Detect which cell encompasses the target text, then output its [X, Y] center coordinate. 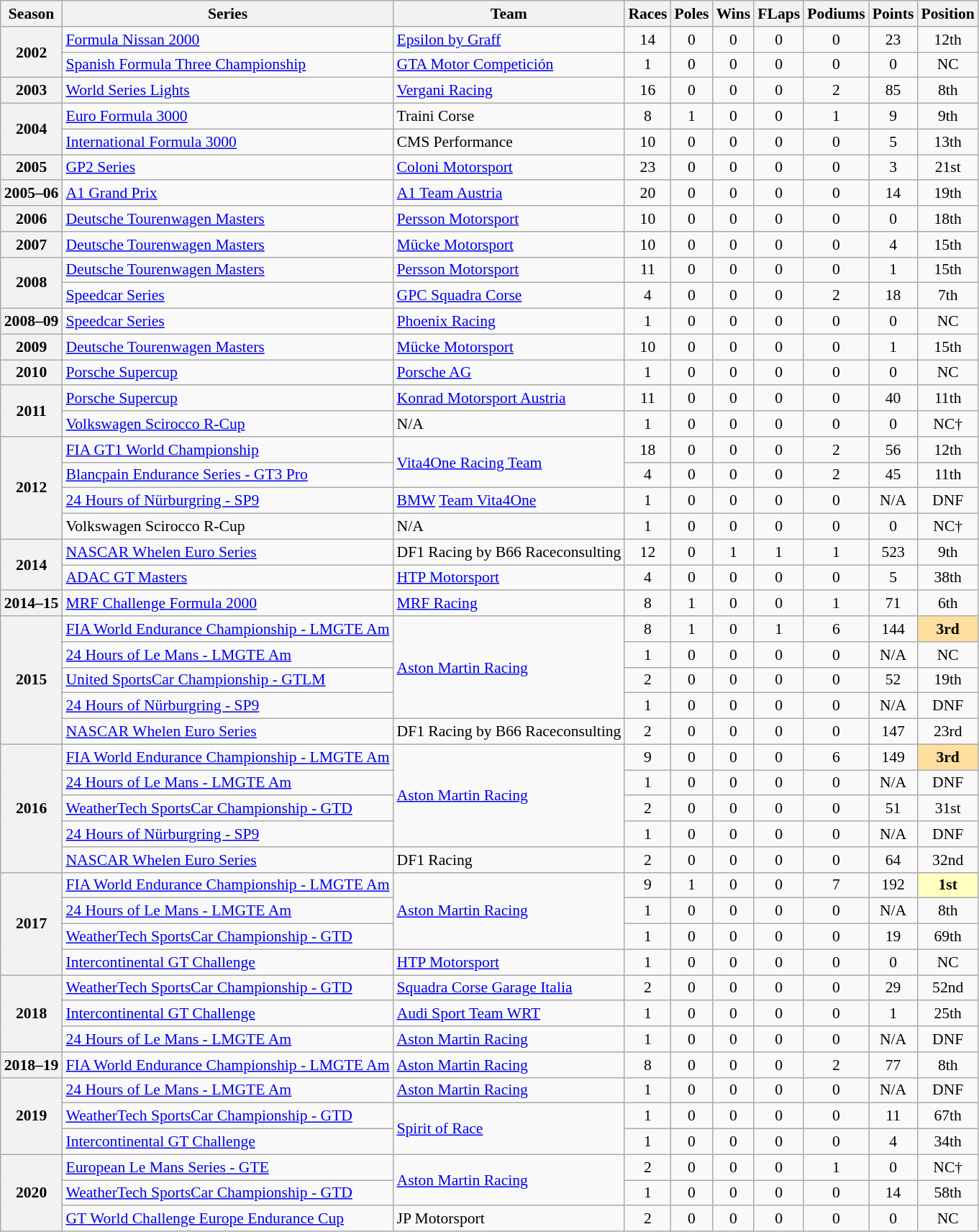
Spanish Formula Three Championship [227, 65]
Series [227, 14]
Season [32, 14]
2003 [32, 91]
32nd [947, 860]
FIA GT1 World Championship [227, 450]
A1 Grand Prix [227, 194]
MRF Challenge Formula 2000 [227, 604]
77 [893, 1065]
Konrad Motorsport Austria [509, 399]
13th [947, 142]
23rd [947, 732]
51 [893, 809]
2006 [32, 219]
Points [893, 14]
67th [947, 1116]
DF1 Racing [509, 860]
Podiums [836, 14]
Wins [734, 14]
ADAC GT Masters [227, 578]
31st [947, 809]
Poles [691, 14]
52 [893, 680]
40 [893, 399]
52nd [947, 988]
2017 [32, 923]
Vergani Racing [509, 91]
2007 [32, 245]
A1 Team Austria [509, 194]
Squadra Corse Garage Italia [509, 988]
2012 [32, 488]
7 [836, 885]
2014 [32, 564]
2018–19 [32, 1065]
Epsilon by Graff [509, 40]
38th [947, 578]
21st [947, 168]
64 [893, 860]
45 [893, 475]
2014–15 [32, 604]
69th [947, 937]
523 [893, 552]
International Formula 3000 [227, 142]
Team [509, 14]
MRF Racing [509, 604]
144 [893, 629]
192 [893, 885]
2011 [32, 412]
2004 [32, 130]
2018 [32, 1013]
Races [647, 14]
20 [647, 194]
European Le Mans Series - GTE [227, 1167]
2010 [32, 373]
71 [893, 604]
Coloni Motorsport [509, 168]
2020 [32, 1193]
58th [947, 1193]
Formula Nissan 2000 [227, 40]
18th [947, 219]
1st [947, 885]
2015 [32, 680]
6th [947, 604]
2008 [32, 282]
19 [893, 937]
2002 [32, 52]
7th [947, 296]
85 [893, 91]
149 [893, 757]
29 [893, 988]
GT World Challenge Europe Endurance Cup [227, 1219]
Phoenix Racing [509, 322]
56 [893, 450]
Blancpain Endurance Series - GT3 Pro [227, 475]
16 [647, 91]
25th [947, 1014]
2019 [32, 1115]
GTA Motor Competición [509, 65]
BMW Team Vita4One [509, 501]
GPC Squadra Corse [509, 296]
2009 [32, 347]
2005–06 [32, 194]
Euro Formula 3000 [227, 117]
34th [947, 1142]
World Series Lights [227, 91]
3 [893, 168]
147 [893, 732]
2005 [32, 168]
GP2 Series [227, 168]
Audi Sport Team WRT [509, 1014]
Porsche AG [509, 373]
2008–09 [32, 322]
Traini Corse [509, 117]
CMS Performance [509, 142]
Position [947, 14]
Vita4One Racing Team [509, 462]
FLaps [778, 14]
12 [647, 552]
United SportsCar Championship - GTLM [227, 680]
JP Motorsport [509, 1219]
Spirit of Race [509, 1128]
2016 [32, 808]
